Find where the given text appears and provide that cell's center as [x, y] coordinate. 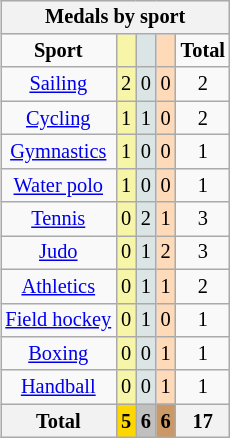
17 [203, 421]
Handball [58, 387]
5 [126, 421]
Water polo [58, 185]
Tennis [58, 219]
Sailing [58, 84]
Judo [58, 253]
Medals by sport [114, 17]
Field hockey [58, 320]
Sport [58, 51]
Gymnastics [58, 152]
Athletics [58, 286]
Cycling [58, 118]
Boxing [58, 354]
